For the text-containing cell, return its midpoint in [X, Y] coordinate format. 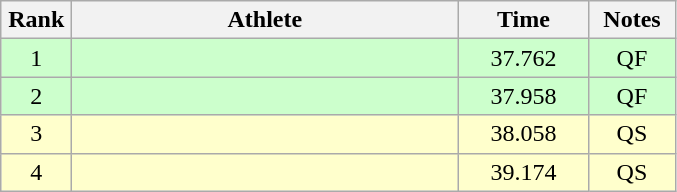
Rank [36, 20]
3 [36, 134]
1 [36, 58]
Notes [632, 20]
37.762 [524, 58]
38.058 [524, 134]
2 [36, 96]
Time [524, 20]
Athlete [265, 20]
4 [36, 172]
39.174 [524, 172]
37.958 [524, 96]
